Determine the [X, Y] coordinate at the center of the cell enclosing the given text.  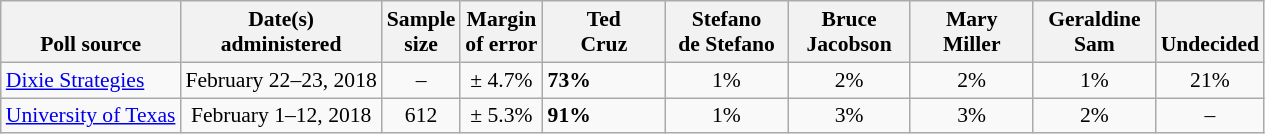
February 1–12, 2018 [280, 116]
Marginof error [501, 32]
Dixie Strategies [91, 80]
Stefanode Stefano [726, 32]
91% [604, 116]
612 [421, 116]
University of Texas [91, 116]
February 22–23, 2018 [280, 80]
Undecided [1210, 32]
MaryMiller [972, 32]
73% [604, 80]
± 5.3% [501, 116]
Poll source [91, 32]
± 4.7% [501, 80]
Date(s)administered [280, 32]
Samplesize [421, 32]
21% [1210, 80]
TedCruz [604, 32]
BruceJacobson [850, 32]
GeraldineSam [1094, 32]
